Scan for the cell matching the given text and deliver its [x, y] coordinate at center. 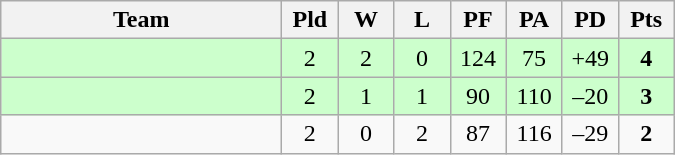
W [366, 20]
PD [590, 20]
3 [646, 96]
–29 [590, 134]
116 [534, 134]
+49 [590, 58]
124 [478, 58]
75 [534, 58]
Pts [646, 20]
87 [478, 134]
90 [478, 96]
Pld [310, 20]
110 [534, 96]
L [422, 20]
PF [478, 20]
4 [646, 58]
PA [534, 20]
Team [142, 20]
–20 [590, 96]
